Search for the cell housing the specified text and yield its [X, Y] center coordinate. 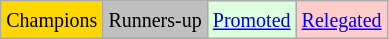
Champions [52, 20]
Runners-up [155, 20]
Relegated [342, 20]
Promoted [252, 20]
